Output the [X, Y] coordinate of the center of the cell containing the given text.  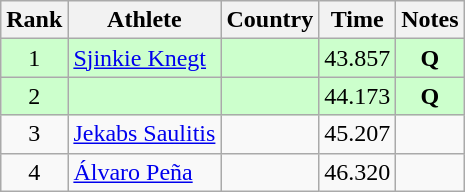
2 [34, 96]
Athlete [144, 20]
Country [270, 20]
44.173 [358, 96]
Jekabs Saulitis [144, 134]
Sjinkie Knegt [144, 58]
46.320 [358, 172]
1 [34, 58]
Rank [34, 20]
3 [34, 134]
Notes [430, 20]
43.857 [358, 58]
Álvaro Peña [144, 172]
4 [34, 172]
Time [358, 20]
45.207 [358, 134]
